Return the [x, y] coordinate for the center point of the cell that contains the specified text.  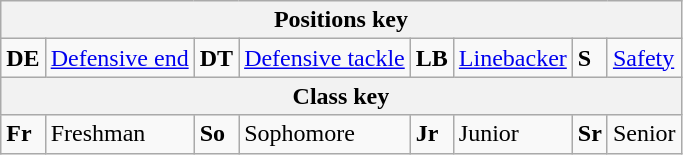
Senior [644, 134]
Safety [644, 58]
Linebacker [512, 58]
Jr [432, 134]
LB [432, 58]
Freshman [120, 134]
Defensive end [120, 58]
S [590, 58]
Sr [590, 134]
Defensive tackle [325, 58]
DE [23, 58]
DT [216, 58]
Junior [512, 134]
Positions key [341, 20]
So [216, 134]
Class key [341, 96]
Fr [23, 134]
Sophomore [325, 134]
